Locate the cell with the specified text and output its [x, y] center coordinate. 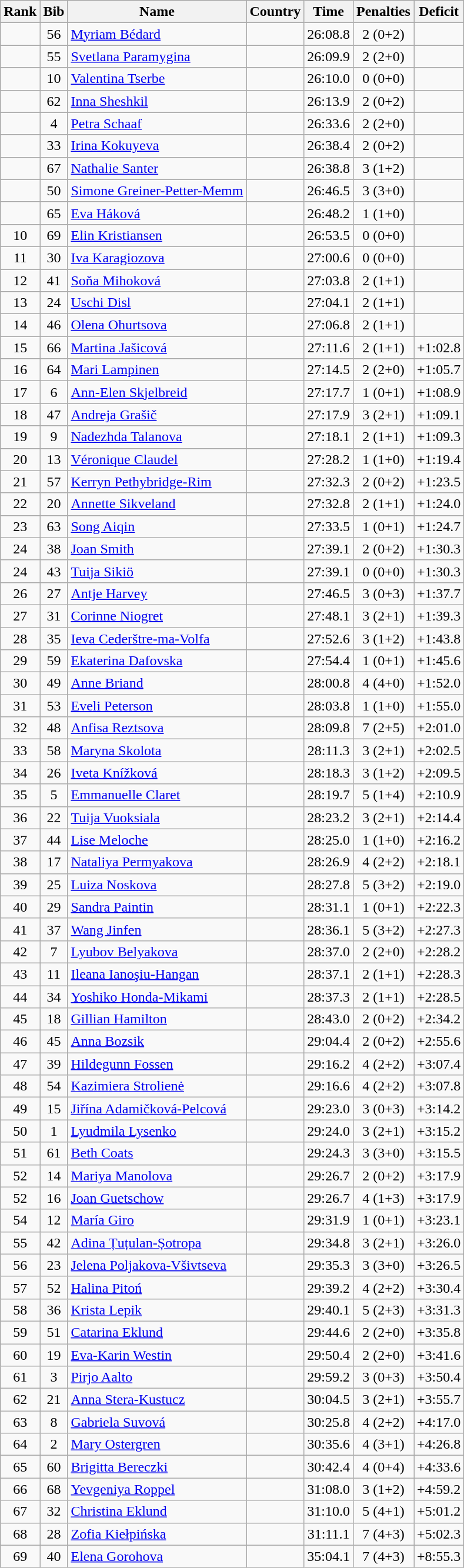
+1:08.9 [439, 392]
Olena Ohurtsova [157, 325]
Deficit [439, 12]
7 (2+5) [383, 728]
29:24.3 [329, 1153]
29:40.1 [329, 1310]
Halina Pitoń [157, 1287]
Wang Jinfen [157, 929]
Myriam Bédard [157, 34]
+2:28.5 [439, 997]
+1:39.3 [439, 616]
Ekaterina Dafovska [157, 661]
27:06.8 [329, 325]
Anfisa Reztsova [157, 728]
26:53.5 [329, 235]
5 (4+1) [383, 1512]
+2:27.3 [439, 929]
+8:55.3 [439, 1556]
Petra Schaaf [157, 124]
Yevgeniya Roppel [157, 1489]
5 [54, 795]
Penalties [383, 12]
Eva Háková [157, 213]
+3:26.0 [439, 1243]
4 (1+3) [383, 1198]
Eveli Peterson [157, 706]
28:09.8 [329, 728]
28:11.3 [329, 750]
Rank [20, 12]
Brigitta Bereczki [157, 1467]
+3:35.8 [439, 1332]
28:27.8 [329, 885]
28:36.1 [329, 929]
+3:15.2 [439, 1131]
+3:55.7 [439, 1400]
27:28.2 [329, 459]
+2:55.6 [439, 1042]
Joan Smith [157, 549]
Anna Stera-Kustucz [157, 1400]
+2:10.9 [439, 795]
26:33.6 [329, 124]
28:37.3 [329, 997]
Catarina Eklund [157, 1332]
29:24.0 [329, 1131]
3 [54, 1377]
4 (4+0) [383, 683]
+3:50.4 [439, 1377]
27:52.6 [329, 638]
Jiřína Adamičková-Pelcová [157, 1109]
Jelena Poljakova-Všivtseva [157, 1265]
Nathalie Santer [157, 168]
Emmanuelle Claret [157, 795]
Ieva Cederštre-ma-Volfa [157, 638]
53 [54, 706]
27:14.5 [329, 370]
Country [275, 12]
Kazimiera Strolienė [157, 1086]
Uschi Disl [157, 303]
30:35.6 [329, 1444]
28:00.8 [329, 683]
27:18.1 [329, 437]
Song Aiqin [157, 526]
Yoshiko Honda-Mikami [157, 997]
Zofia Kiełpińska [157, 1534]
Krista Lepik [157, 1310]
28:25.0 [329, 840]
Iva Karagiozova [157, 258]
5 (2+3) [383, 1310]
+1:24.7 [439, 526]
Tuija Vuoksiala [157, 818]
+1:09.1 [439, 415]
Time [329, 12]
Lise Meloche [157, 840]
27:00.6 [329, 258]
+1:09.3 [439, 437]
27:54.4 [329, 661]
+2:14.4 [439, 818]
+3:07.8 [439, 1086]
4 [54, 124]
+1:55.0 [439, 706]
Tuija Sikiö [157, 571]
+3:30.4 [439, 1287]
Adina Țuțulan-Șotropa [157, 1243]
29:23.0 [329, 1109]
Bib [54, 12]
29:50.4 [329, 1355]
Hildegunn Fossen [157, 1064]
Irina Kokuyeva [157, 146]
26:38.4 [329, 146]
27:33.5 [329, 526]
+2:16.2 [439, 840]
Mari Lampinen [157, 370]
26:48.2 [329, 213]
Mary Ostergren [157, 1444]
26:09.9 [329, 56]
+1:24.0 [439, 504]
26:38.8 [329, 168]
+3:14.2 [439, 1109]
29:16.6 [329, 1086]
30:42.4 [329, 1467]
Svetlana Paramygina [157, 56]
31:08.0 [329, 1489]
Mariya Manolova [157, 1176]
+3:31.3 [439, 1310]
26:46.5 [329, 191]
Anne Briand [157, 683]
28:19.7 [329, 795]
29:59.2 [329, 1377]
Andreja Grašič [157, 415]
+4:33.6 [439, 1467]
Nadezhda Talanova [157, 437]
Sandra Paintin [157, 907]
+1:43.8 [439, 638]
30:04.5 [329, 1400]
30:25.8 [329, 1422]
+1:52.0 [439, 683]
29:04.4 [329, 1042]
28:18.3 [329, 773]
María Giro [157, 1220]
6 [54, 392]
Name [157, 12]
Ileana Ianoşiu-Hangan [157, 974]
27:04.1 [329, 303]
26:08.8 [329, 34]
27:17.7 [329, 392]
28:43.0 [329, 1019]
27:32.3 [329, 482]
27:03.8 [329, 281]
+2:01.0 [439, 728]
29:34.8 [329, 1243]
8 [54, 1422]
Elin Kristiansen [157, 235]
+1:23.5 [439, 482]
+1:45.6 [439, 661]
+2:02.5 [439, 750]
+3:26.5 [439, 1265]
Iveta Knížková [157, 773]
Luiza Noskova [157, 885]
Simone Greiner-Petter-Memm [157, 191]
31:10.0 [329, 1512]
+1:19.4 [439, 459]
+5:01.2 [439, 1512]
+4:26.8 [439, 1444]
28:03.8 [329, 706]
Corinne Niogret [157, 616]
Kerryn Pethybridge-Rim [157, 482]
28:37.1 [329, 974]
Ann-Elen Skjelbreid [157, 392]
Valentina Tserbe [157, 79]
+3:23.1 [439, 1220]
Lyudmila Lysenko [157, 1131]
Antje Harvey [157, 593]
31:11.1 [329, 1534]
+4:59.2 [439, 1489]
27:11.6 [329, 348]
Joan Guetschow [157, 1198]
+3:07.4 [439, 1064]
Maryna Skolota [157, 750]
Véronique Claudel [157, 459]
+2:19.0 [439, 885]
Gabriela Suvová [157, 1422]
+2:28.3 [439, 974]
Inna Sheshkil [157, 101]
Nataliya Permyakova [157, 862]
Christina Eklund [157, 1512]
Martina Jašicová [157, 348]
Eva-Karin Westin [157, 1355]
Pirjo Aalto [157, 1377]
+3:15.5 [439, 1153]
29:39.2 [329, 1287]
+2:09.5 [439, 773]
26:10.0 [329, 79]
+2:18.1 [439, 862]
27:32.8 [329, 504]
28:37.0 [329, 952]
+1:02.8 [439, 348]
+2:34.2 [439, 1019]
28:26.9 [329, 862]
25 [54, 885]
+5:02.3 [439, 1534]
9 [54, 437]
27:46.5 [329, 593]
26:13.9 [329, 101]
4 (3+1) [383, 1444]
Elena Gorohova [157, 1556]
+2:22.3 [439, 907]
29:35.3 [329, 1265]
28:31.1 [329, 907]
+4:17.0 [439, 1422]
+1:37.7 [439, 593]
7 [54, 952]
1 [54, 1131]
29:16.2 [329, 1064]
27:17.9 [329, 415]
Gillian Hamilton [157, 1019]
35:04.1 [329, 1556]
5 (1+4) [383, 795]
+1:05.7 [439, 370]
+3:41.6 [439, 1355]
2 [54, 1444]
29:44.6 [329, 1332]
29:31.9 [329, 1220]
Anna Bozsik [157, 1042]
Beth Coats [157, 1153]
28:23.2 [329, 818]
Soňa Mihoková [157, 281]
+2:28.2 [439, 952]
Annette Sikveland [157, 504]
4 (0+4) [383, 1467]
Lyubov Belyakova [157, 952]
27:48.1 [329, 616]
